Determine the [x, y] coordinate at the center of the cell enclosing the given text.  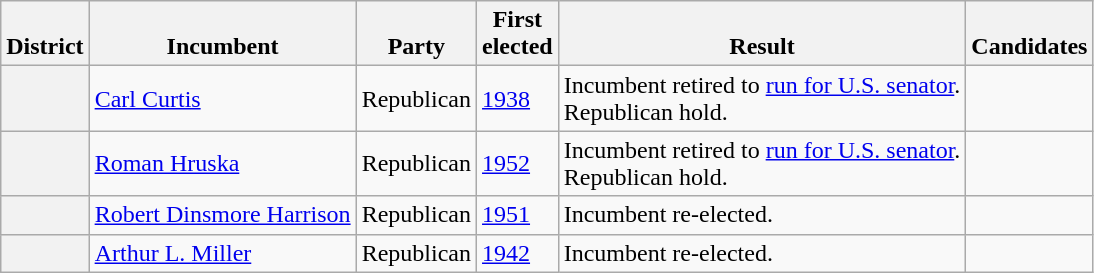
1951 [518, 215]
Party [416, 34]
Carl Curtis [222, 98]
Roman Hruska [222, 164]
Robert Dinsmore Harrison [222, 215]
Candidates [1030, 34]
Incumbent [222, 34]
1952 [518, 164]
1938 [518, 98]
District [45, 34]
Result [762, 34]
1942 [518, 253]
Firstelected [518, 34]
Arthur L. Miller [222, 253]
